Capture the cell that displays the provided text and extract its (X, Y) central coordinate. 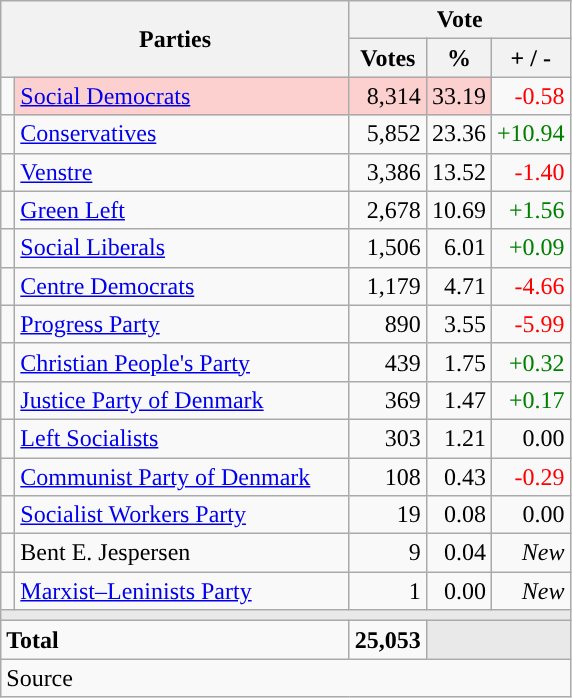
890 (388, 324)
1.21 (458, 438)
Christian People's Party (182, 362)
3,386 (388, 172)
+10.94 (530, 134)
1,506 (388, 248)
1.47 (458, 400)
9 (388, 553)
-0.29 (530, 477)
3.55 (458, 324)
5,852 (388, 134)
Conservatives (182, 134)
-1.40 (530, 172)
2,678 (388, 210)
439 (388, 362)
Communist Party of Denmark (182, 477)
Justice Party of Denmark (182, 400)
1 (388, 591)
-0.58 (530, 96)
23.36 (458, 134)
Centre Democrats (182, 286)
1,179 (388, 286)
1.75 (458, 362)
Socialist Workers Party (182, 515)
19 (388, 515)
13.52 (458, 172)
+0.17 (530, 400)
% (458, 58)
0.43 (458, 477)
Green Left (182, 210)
108 (388, 477)
Votes (388, 58)
4.71 (458, 286)
Total (176, 640)
+0.32 (530, 362)
Source (286, 678)
Venstre (182, 172)
Bent E. Jespersen (182, 553)
Social Democrats (182, 96)
369 (388, 400)
303 (388, 438)
8,314 (388, 96)
+0.09 (530, 248)
6.01 (458, 248)
+1.56 (530, 210)
10.69 (458, 210)
-4.66 (530, 286)
Progress Party (182, 324)
0.04 (458, 553)
Marxist–Leninists Party (182, 591)
33.19 (458, 96)
Vote (460, 20)
Parties (176, 39)
25,053 (388, 640)
0.08 (458, 515)
-5.99 (530, 324)
Social Liberals (182, 248)
Left Socialists (182, 438)
+ / - (530, 58)
